Scan for the cell matching the given text and deliver its (x, y) coordinate at center. 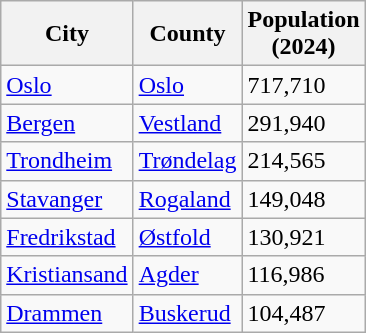
Trøndelag (188, 161)
214,565 (304, 161)
Drammen (67, 313)
City (67, 34)
Rogaland (188, 199)
130,921 (304, 237)
Buskerud (188, 313)
Bergen (67, 123)
717,710 (304, 85)
Fredrikstad (67, 237)
Stavanger (67, 199)
Vestland (188, 123)
Østfold (188, 237)
Kristiansand (67, 275)
116,986 (304, 275)
Trondheim (67, 161)
County (188, 34)
104,487 (304, 313)
Agder (188, 275)
Population(2024) (304, 34)
149,048 (304, 199)
291,940 (304, 123)
